Search for the cell housing the specified text and yield its [X, Y] center coordinate. 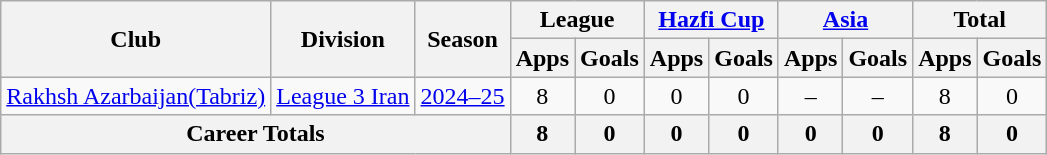
Asia [845, 20]
League 3 Iran [343, 96]
Club [136, 39]
2024–25 [462, 96]
Season [462, 39]
League [577, 20]
Hazfi Cup [711, 20]
Total [980, 20]
Career Totals [256, 134]
Division [343, 39]
Rakhsh Azarbaijan(Tabriz) [136, 96]
